Locate the cell with the specified text and output its (x, y) center coordinate. 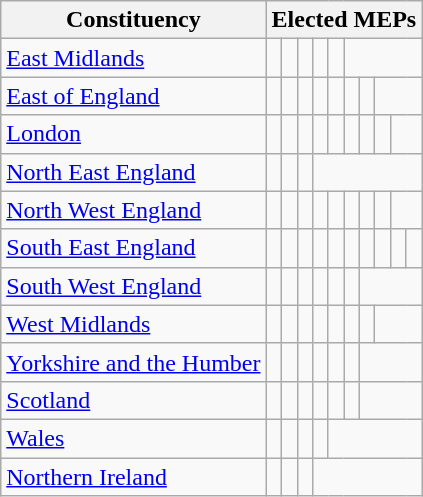
London (134, 134)
South East England (134, 248)
Scotland (134, 400)
North East England (134, 172)
West Midlands (134, 324)
Yorkshire and the Humber (134, 362)
Elected MEPs (344, 20)
Northern Ireland (134, 477)
East of England (134, 96)
South West England (134, 286)
North West England (134, 210)
Constituency (134, 20)
East Midlands (134, 58)
Wales (134, 438)
